Determine the [x, y] coordinate at the center of the cell enclosing the given text.  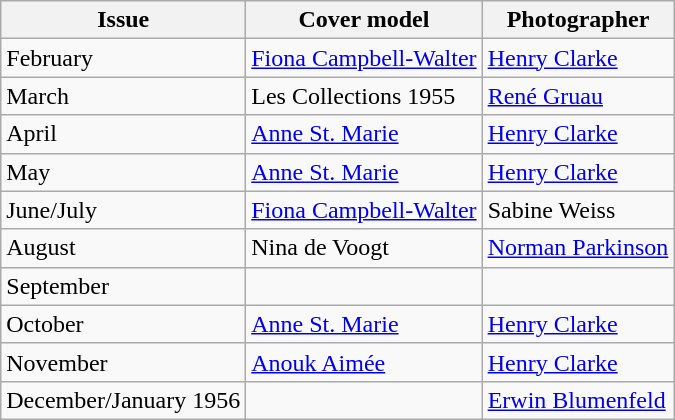
Norman Parkinson [578, 248]
Erwin Blumenfeld [578, 400]
September [124, 286]
Photographer [578, 20]
Nina de Voogt [364, 248]
Les Collections 1955 [364, 96]
October [124, 324]
May [124, 172]
March [124, 96]
Anouk Aimée [364, 362]
Sabine Weiss [578, 210]
April [124, 134]
December/January 1956 [124, 400]
June/July [124, 210]
René Gruau [578, 96]
Issue [124, 20]
August [124, 248]
February [124, 58]
November [124, 362]
Cover model [364, 20]
